Scan for the cell matching the given text and deliver its (X, Y) coordinate at center. 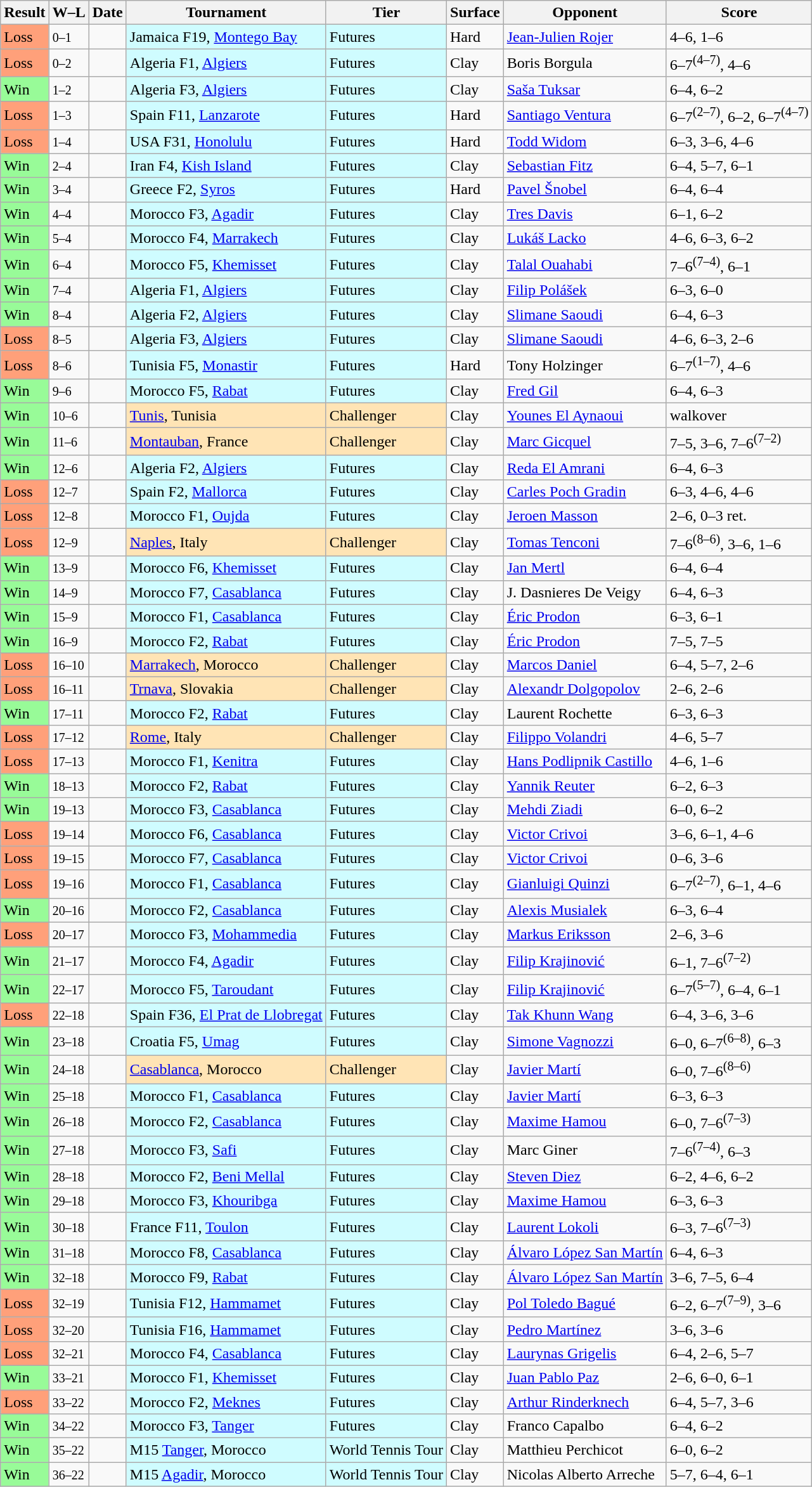
Nicolas Alberto Arreche (584, 1474)
Santiago Ventura (584, 115)
6–4, 3–6, 3–6 (739, 1015)
Tunisia F16, Hammamet (226, 1329)
32–18 (68, 1277)
6–1, 7–6(7–2) (739, 961)
Jamaica F19, Montego Bay (226, 37)
6–0, 7–6(8–6) (739, 1069)
6–4, 5–7, 2–6 (739, 665)
Jeroen Masson (584, 516)
7–4 (68, 290)
6–4, 2–6, 5–7 (739, 1353)
Morocco F3, Tanger (226, 1426)
Jean-Julien Rojer (584, 37)
6–1, 6–2 (739, 214)
Opponent (584, 13)
5–7, 6–4, 6–1 (739, 1474)
Lukáš Lacko (584, 238)
6–4 (68, 264)
Trnava, Slovakia (226, 689)
Morocco F9, Rabat (226, 1277)
4–4 (68, 214)
6–3, 6–4 (739, 910)
M15 Agadir, Morocco (226, 1474)
19–14 (68, 834)
30–18 (68, 1226)
0–6, 3–6 (739, 858)
3–6, 7–5, 6–4 (739, 1277)
1–3 (68, 115)
Fred Gil (584, 391)
Morocco F5, Rabat (226, 391)
Tomas Tenconi (584, 543)
20–17 (68, 935)
Markus Eriksson (584, 935)
USA F31, Honolulu (226, 141)
W–L (68, 13)
15–9 (68, 616)
6–0, 7–6(7–3) (739, 1122)
Talal Ouahabi (584, 264)
Tony Holzinger (584, 365)
Mehdi Ziadi (584, 810)
6–3, 4–6, 4–6 (739, 491)
Juan Pablo Paz (584, 1378)
Jan Mertl (584, 568)
Morocco F3, Agadir (226, 214)
6–2, 4–6, 6–2 (739, 1176)
7–6(7–4), 6–3 (739, 1150)
Alexis Musialek (584, 910)
Marrakech, Morocco (226, 665)
6–3, 6–1 (739, 616)
2–6, 0–3 ret. (739, 516)
17–11 (68, 713)
Marc Giner (584, 1150)
7–6(8–6), 3–6, 1–6 (739, 543)
Tunisia F5, Monastir (226, 365)
23–18 (68, 1041)
Casablanca, Morocco (226, 1069)
33–22 (68, 1402)
Morocco F4, Marrakech (226, 238)
Filippo Volandri (584, 737)
19–13 (68, 810)
Laurynas Grigelis (584, 1353)
Steven Diez (584, 1176)
Marc Gicquel (584, 441)
25–18 (68, 1096)
12–8 (68, 516)
Pedro Martínez (584, 1329)
0–2 (68, 63)
4–6, 6–3, 2–6 (739, 339)
6–7(5–7), 6–4, 6–1 (739, 989)
8–4 (68, 315)
7–6(7–4), 6–1 (739, 264)
27–18 (68, 1150)
Tak Khunn Wang (584, 1015)
Hans Podlipnik Castillo (584, 762)
1–2 (68, 89)
Saša Tuksar (584, 89)
34–22 (68, 1426)
6–2, 6–7(7–9), 3–6 (739, 1304)
France F11, Toulon (226, 1226)
22–17 (68, 989)
22–18 (68, 1015)
6–7(2–7), 6–1, 4–6 (739, 884)
Morocco F3, Safi (226, 1150)
Sebastian Fitz (584, 166)
17–13 (68, 762)
12–9 (68, 543)
Morocco F1, Oujda (226, 516)
Simone Vagnozzi (584, 1041)
Morocco F3, Khouribga (226, 1200)
Boris Borgula (584, 63)
Morocco F3, Casablanca (226, 810)
J. Dasnieres De Veigy (584, 592)
28–18 (68, 1176)
16–9 (68, 640)
Pol Toledo Bagué (584, 1304)
8–6 (68, 365)
10–6 (68, 415)
12–6 (68, 467)
1–4 (68, 141)
walkover (739, 415)
Arthur Rinderknech (584, 1402)
Morocco F4, Agadir (226, 961)
Morocco F2, Meknes (226, 1402)
Naples, Italy (226, 543)
33–21 (68, 1378)
12–7 (68, 491)
2–4 (68, 166)
4–6, 6–3, 6–2 (739, 238)
Croatia F5, Umag (226, 1041)
20–16 (68, 910)
Montauban, France (226, 441)
Spain F36, El Prat de Llobregat (226, 1015)
17–12 (68, 737)
6–7(1–7), 4–6 (739, 365)
Filip Polášek (584, 290)
2–6, 6–0, 6–1 (739, 1378)
Greece F2, Syros (226, 190)
Yannik Reuter (584, 786)
19–16 (68, 884)
Morocco F2, Beni Mellal (226, 1176)
3–6, 3–6 (739, 1329)
9–6 (68, 391)
6–0, 6–7(6–8), 6–3 (739, 1041)
Carles Poch Gradin (584, 491)
Morocco F3, Mohammedia (226, 935)
19–15 (68, 858)
24–18 (68, 1069)
32–21 (68, 1353)
Pavel Šnobel (584, 190)
7–5, 7–5 (739, 640)
Date (108, 13)
13–9 (68, 568)
Reda El Amrani (584, 467)
Morocco F8, Casablanca (226, 1253)
Franco Capalbo (584, 1426)
11–6 (68, 441)
Todd Widom (584, 141)
26–18 (68, 1122)
18–13 (68, 786)
32–19 (68, 1304)
35–22 (68, 1450)
Morocco F1, Kenitra (226, 762)
6–3, 6–0 (739, 290)
3–6, 6–1, 4–6 (739, 834)
Tres Davis (584, 214)
6–3, 7–6(7–3) (739, 1226)
29–18 (68, 1200)
2–6, 2–6 (739, 689)
Result (25, 13)
Morocco F5, Taroudant (226, 989)
6–2, 6–3 (739, 786)
Alexandr Dolgopolov (584, 689)
Tunisia F12, Hammamet (226, 1304)
Morocco F4, Casablanca (226, 1353)
M15 Tanger, Morocco (226, 1450)
Surface (475, 13)
Younes El Aynaoui (584, 415)
3–4 (68, 190)
6–4, 5–7, 6–1 (739, 166)
31–18 (68, 1253)
Marcos Daniel (584, 665)
Morocco F6, Khemisset (226, 568)
Laurent Lokoli (584, 1226)
Spain F2, Mallorca (226, 491)
6–3, 3–6, 4–6 (739, 141)
21–17 (68, 961)
16–10 (68, 665)
Morocco F6, Casablanca (226, 834)
Gianluigi Quinzi (584, 884)
Spain F11, Lanzarote (226, 115)
Score (739, 13)
36–22 (68, 1474)
16–11 (68, 689)
4–6, 5–7 (739, 737)
Laurent Rochette (584, 713)
Morocco F1, Khemisset (226, 1378)
5–4 (68, 238)
32–20 (68, 1329)
0–1 (68, 37)
Tier (386, 13)
6–4, 5–7, 3–6 (739, 1402)
Matthieu Perchicot (584, 1450)
8–5 (68, 339)
Morocco F5, Khemisset (226, 264)
Rome, Italy (226, 737)
7–5, 3–6, 7–6(7–2) (739, 441)
6–7(4–7), 4–6 (739, 63)
Tournament (226, 13)
2–6, 3–6 (739, 935)
Iran F4, Kish Island (226, 166)
Tunis, Tunisia (226, 415)
14–9 (68, 592)
6–7(2–7), 6–2, 6–7(4–7) (739, 115)
